Detect which cell encompasses the target text, then output its (x, y) center coordinate. 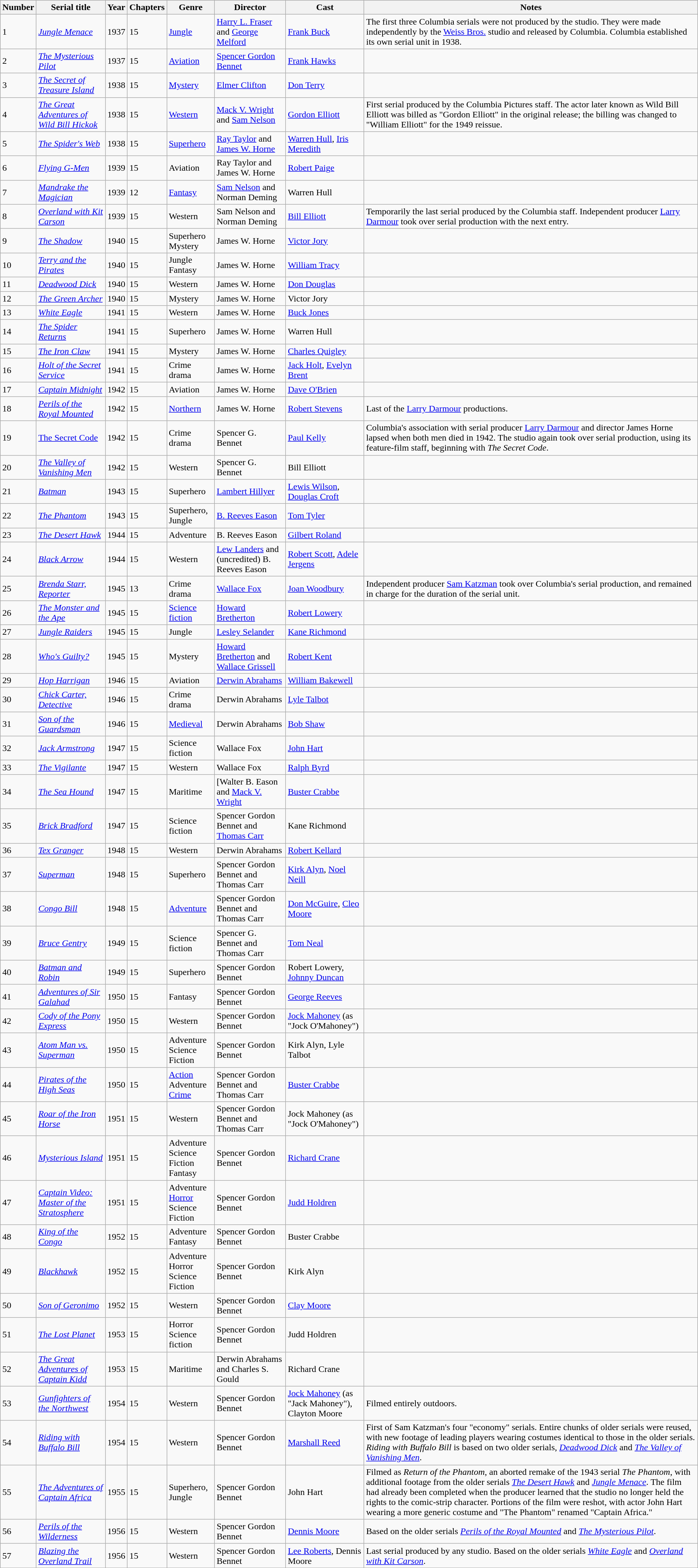
42 (18, 1020)
SuperheroMystery (191, 241)
Holt of the Secret Service (71, 370)
Tex Granger (71, 850)
Robert Paige (325, 168)
24 (18, 559)
Marshall Reed (325, 1442)
Dave O'Brien (325, 389)
The Secret of Treasure Island (71, 85)
Mysterious Island (71, 1158)
Chapters (147, 7)
10 (18, 265)
Frank Buck (325, 32)
Mandrake the Magician (71, 192)
The Mysterious Pilot (71, 61)
Congo Bill (71, 909)
Robert Lowery, Johnny Duncan (325, 972)
AdventureFantasy (191, 1237)
The Iron Claw (71, 351)
The Secret Code (71, 438)
Robert Scott, Adele Jergens (325, 559)
Paul Kelly (325, 438)
Kirk Alyn (325, 1271)
39 (18, 943)
Who's Guilty? (71, 656)
Jock Mahoney (as "Jack Mahoney"), Clayton Moore (325, 1403)
ActionAdventureCrime (191, 1085)
Robert Kellard (325, 850)
Kirk Alyn, Noel Neill (325, 874)
Frank Hawks (325, 61)
19 (18, 438)
Warren Hull, Iris Meredith (325, 144)
Last of the Larry Darmour productions. (531, 408)
37 (18, 874)
26 (18, 613)
17 (18, 389)
Howard Bretherton and Wallace Grissell (251, 656)
Lewis Wilson, Douglas Croft (325, 491)
25 (18, 588)
Cast (325, 7)
Overland with Kit Carson (71, 216)
Northern (191, 408)
29 (18, 681)
34 (18, 792)
Brenda Starr, Reporter (71, 588)
Deadwood Dick (71, 284)
Captain Midnight (71, 389)
Joan Woodbury (325, 588)
11 (18, 284)
Charles Quigley (325, 351)
Independent producer Sam Katzman took over Columbia's serial production, and remained in charge for the duration of the serial unit. (531, 588)
Genre (191, 7)
White Eagle (71, 313)
16 (18, 370)
51 (18, 1335)
54 (18, 1442)
1 (18, 32)
Cody of the Pony Express (71, 1020)
22 (18, 516)
Robert Stevens (325, 408)
Lee Roberts, Dennis Moore (325, 1556)
20 (18, 467)
Jungle Raiders (71, 632)
Son of the Guardsman (71, 724)
Serial title (71, 7)
57 (18, 1556)
Blazing the Overland Trail (71, 1556)
Spencer G. Bennet and Thomas Carr (251, 943)
Hop Harrigan (71, 681)
Flying G-Men (71, 168)
The Monster and the Ape (71, 613)
18 (18, 408)
Mack V. Wright and Sam Nelson (251, 114)
3 (18, 85)
The Adventures of Captain Africa (71, 1492)
Riding with Buffalo Bill (71, 1442)
2 (18, 61)
Notes (531, 7)
23 (18, 535)
Harry L. Fraser and George Melford (251, 32)
53 (18, 1403)
40 (18, 972)
36 (18, 850)
Temporarily the last serial produced by the Columbia staff. Independent producer Larry Darmour took over serial production with the next entry. (531, 216)
55 (18, 1492)
Clay Moore (325, 1305)
5 (18, 144)
Robert Lowery (325, 613)
52 (18, 1369)
Don Douglas (325, 284)
Jack Holt, Evelyn Brent (325, 370)
Batman and Robin (71, 972)
Director (251, 7)
Atom Man vs. Superman (71, 1050)
Medieval (191, 724)
30 (18, 700)
Based on the older serials Perils of the Royal Mounted and The Mysterious Pilot. (531, 1531)
Don Terry (325, 85)
4 (18, 114)
The Vigilante (71, 767)
Year (116, 7)
The Phantom (71, 516)
35 (18, 826)
AdventureScience FictionFantasy (191, 1158)
Chick Carter, Detective (71, 700)
[Walter B. Eason and Mack V. Wright (251, 792)
Roar of the Iron Horse (71, 1119)
Lambert Hillyer (251, 491)
The Valley of Vanishing Men (71, 467)
Elmer Clifton (251, 85)
14 (18, 332)
Jungle Menace (71, 32)
King of the Congo (71, 1237)
Number (18, 7)
46 (18, 1158)
8 (18, 216)
The Shadow (71, 241)
Howard Bretherton (251, 613)
Lesley Selander (251, 632)
Don McGuire, Cleo Moore (325, 909)
Pirates of the High Seas (71, 1085)
Adventures of Sir Galahad (71, 997)
Lew Landers and (uncredited) B. Reeves Eason (251, 559)
Tom Neal (325, 943)
45 (18, 1119)
The Green Archer (71, 299)
Brick Bradford (71, 826)
Last serial produced by any studio. Based on the older serials White Eagle and Overland with Kit Carson. (531, 1556)
Jack Armstrong (71, 748)
48 (18, 1237)
33 (18, 767)
Captain Video: Master of the Stratosphere (71, 1202)
Derwin Abrahams and Charles S. Gould (251, 1369)
7 (18, 192)
38 (18, 909)
Buck Jones (325, 313)
6 (18, 168)
Terry and the Pirates (71, 265)
28 (18, 656)
Bob Shaw (325, 724)
Filmed entirely outdoors. (531, 1403)
Bruce Gentry (71, 943)
Black Arrow (71, 559)
27 (18, 632)
1955 (116, 1492)
The Sea Hound (71, 792)
Tom Tyler (325, 516)
AdventureScience Fiction (191, 1050)
The Desert Hawk (71, 535)
32 (18, 748)
The Great Adventures of Wild Bill Hickok (71, 114)
50 (18, 1305)
Gordon Elliott (325, 114)
The Lost Planet (71, 1335)
Lyle Talbot (325, 700)
Ralph Byrd (325, 767)
Batman (71, 491)
The Spider Returns (71, 332)
47 (18, 1202)
49 (18, 1271)
The Spider's Web (71, 144)
41 (18, 997)
43 (18, 1050)
William Tracy (325, 265)
Son of Geronimo (71, 1305)
Perils of the Wilderness (71, 1531)
9 (18, 241)
Kirk Alyn, Lyle Talbot (325, 1050)
The Great Adventures of Captain Kidd (71, 1369)
56 (18, 1531)
Gilbert Roland (325, 535)
Perils of the Royal Mounted (71, 408)
Gunfighters of the Northwest (71, 1403)
William Bakewell (325, 681)
JungleFantasy (191, 265)
George Reeves (325, 997)
Superman (71, 874)
31 (18, 724)
21 (18, 491)
HorrorScience fiction (191, 1335)
Robert Kent (325, 656)
44 (18, 1085)
Blackhawk (71, 1271)
Dennis Moore (325, 1531)
